From the cell containing the given text, extract its center point as (X, Y) coordinate. 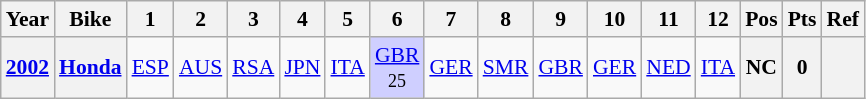
Pos (762, 19)
Honda (90, 68)
3 (253, 19)
Year (28, 19)
7 (450, 19)
6 (398, 19)
JPN (302, 68)
1 (150, 19)
Ref (843, 19)
NC (762, 68)
10 (614, 19)
2 (200, 19)
GBR25 (398, 68)
9 (560, 19)
5 (347, 19)
GBR (560, 68)
Bike (90, 19)
SMR (506, 68)
2002 (28, 68)
11 (668, 19)
12 (718, 19)
4 (302, 19)
NED (668, 68)
RSA (253, 68)
8 (506, 19)
AUS (200, 68)
0 (802, 68)
ESP (150, 68)
Pts (802, 19)
